Determine the (x, y) coordinate at the center of the cell enclosing the given text.  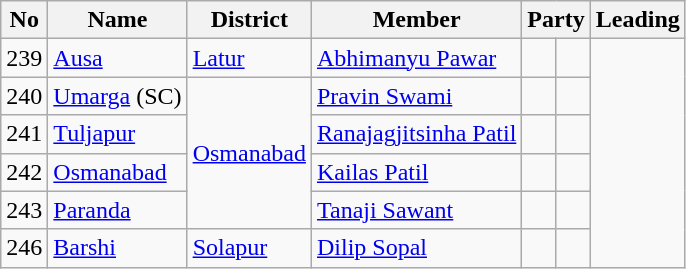
Dilip Sopal (416, 248)
239 (24, 58)
Tanaji Sawant (416, 210)
Umarga (SC) (118, 96)
Latur (249, 58)
Tuljapur (118, 134)
243 (24, 210)
242 (24, 172)
240 (24, 96)
Leading (638, 20)
Abhimanyu Pawar (416, 58)
Solapur (249, 248)
Name (118, 20)
No (24, 20)
241 (24, 134)
Barshi (118, 248)
Kailas Patil (416, 172)
Pravin Swami (416, 96)
Ranajagjitsinha Patil (416, 134)
Party (556, 20)
District (249, 20)
Paranda (118, 210)
Ausa (118, 58)
246 (24, 248)
Member (416, 20)
